Locate the cell with the specified text and output its (X, Y) center coordinate. 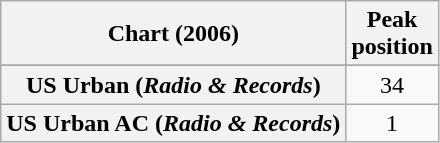
Chart (2006) (174, 34)
US Urban AC (Radio & Records) (174, 123)
US Urban (Radio & Records) (174, 85)
1 (392, 123)
34 (392, 85)
Peakposition (392, 34)
